Determine the (X, Y) coordinate at the center of the cell enclosing the given text.  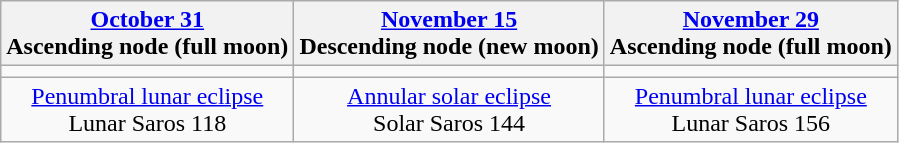
November 15Descending node (new moon) (449, 34)
Penumbral lunar eclipseLunar Saros 118 (148, 110)
Penumbral lunar eclipseLunar Saros 156 (750, 110)
Annular solar eclipseSolar Saros 144 (449, 110)
October 31Ascending node (full moon) (148, 34)
November 29Ascending node (full moon) (750, 34)
